Search for the cell housing the specified text and yield its [X, Y] center coordinate. 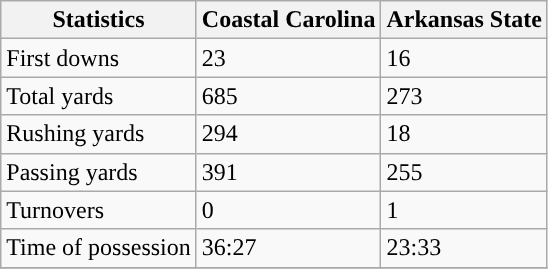
273 [464, 96]
294 [288, 134]
First downs [99, 58]
23:33 [464, 248]
0 [288, 210]
23 [288, 58]
Arkansas State [464, 20]
16 [464, 58]
Rushing yards [99, 134]
Statistics [99, 20]
255 [464, 172]
1 [464, 210]
391 [288, 172]
36:27 [288, 248]
Total yards [99, 96]
Time of possession [99, 248]
685 [288, 96]
18 [464, 134]
Turnovers [99, 210]
Passing yards [99, 172]
Coastal Carolina [288, 20]
